Return the [x, y] coordinate for the center point of the cell that contains the specified text.  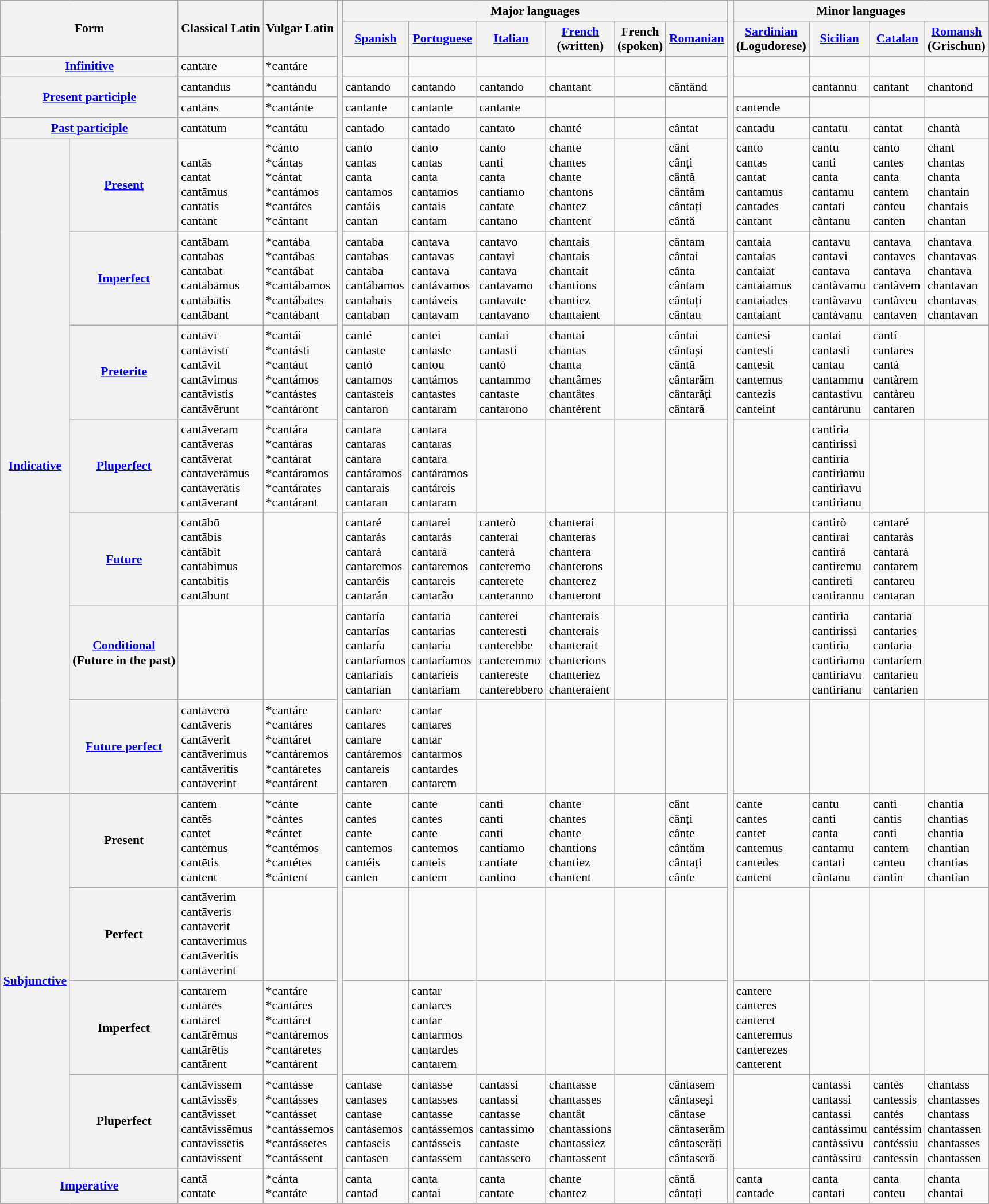
chantant [580, 87]
cântăcântați [696, 1186]
cantícantarescantàcantàremcantàreucantaren [897, 372]
Future [124, 559]
canterecanterescanteretcanteremuscanterezescanterent [771, 1028]
cantocantascantatcantamuscantadescantant [771, 185]
cantāscantatcantāmuscantātiscantant [221, 185]
cântat [696, 128]
cântând [696, 87]
*cantánte [300, 107]
chanté [580, 128]
cantaríacantaríascantaríacantaríamoscantaríaiscantarían [376, 653]
chanteraischanteraischanteraitchanterionschanteriezchanteraient [580, 653]
cantatu [840, 128]
cantacantade [771, 1186]
Sicilian [840, 39]
cantereicanteresticanterebbecanteremmocanterestecanterebbero [511, 653]
canteròcanteraicanteràcanteremocanteretecanteranno [511, 559]
Vulgar Latin [300, 29]
cântasemcântaseșicântasecântaserămcântaserățicântaseră [696, 1122]
*cánta*cantáte [300, 1186]
cantocantescantacantemcanteucanten [897, 185]
cantarécantaráscantarácantaremoscantaréiscantarán [376, 559]
cantavocantavicantavacantavamocantavatecantavano [511, 279]
cantannu [840, 87]
cantāvīcantāvistīcantāvitcantāvimuscantāvistiscantāvērunt [221, 372]
cantāveramcantāverascantāveratcantāverāmuscantāverātiscantāverant [221, 466]
cantecantescantecantemoscantéiscanten [376, 841]
chantechantez [580, 1186]
cantābōcantābiscantābitcantābimuscantābitiscantābunt [221, 559]
chantaichantaschantachantâmeschantâteschantèrent [580, 372]
cantāremcantārēscantāretcantārēmuscantārētiscantārent [221, 1028]
Subjunctive [35, 981]
Classical Latin [221, 29]
chantechanteschantechantionschantiezchantent [580, 841]
French(spoken) [640, 39]
cantato [511, 128]
cantocantascantacantamoscantáiscantan [376, 185]
cantāre [221, 67]
cantāns [221, 107]
cantéscantessiscantéscantéssimcantéssiucantessin [897, 1122]
cantasecantasescantasecantásemoscantaseiscantasen [376, 1122]
chantaischantaischantaitchantionschantiezchantaient [580, 279]
cantāverimcantāveriscantāveritcantāverimuscantāveritiscantāverint [221, 934]
chantasschantasseschantasschantassenchantasseschantassen [957, 1122]
*cantára*cantáras*cantárat*cantáramos*cantárates*cantárant [300, 466]
*cánto*cántas*cántat*cantámos*cantátes*cántant [300, 185]
cantat [897, 128]
Romansh(Grischun) [957, 39]
cantiròcantiraicantiràcantiremucantireticantirannu [840, 559]
cantareicantaráscantarácantaremoscantareiscantarão [442, 559]
cantacantai [442, 1186]
Italian [511, 39]
Infinitive [90, 67]
cantaracantarascantaracantáramoscantáreiscantaram [442, 466]
Perfect [124, 934]
cantecantescantecantemoscanteiscantem [442, 841]
Romanian [696, 39]
cantacantad [376, 1186]
Present participle [90, 98]
cântaicântașicântăcântarămcântarățicântară [696, 372]
cantassecantassescantassecantássemoscantásseiscantassem [442, 1122]
cantacantate [511, 1186]
chantachantai [957, 1186]
cantātum [221, 128]
cantavacantavescantavacantàvemcantàveucantaven [897, 279]
chantond [957, 87]
*cantátu [300, 128]
Major languages [535, 11]
cantavacantavascantavacantávamoscantáveiscantavam [442, 279]
chantassechantasseschantâtchantassionschantassiezchantassent [580, 1122]
cantesicantesticantesitcantemuscanteziscanteint [771, 372]
chantà [957, 128]
cantant [897, 87]
cantariacantariescantariacantaríemcantaríeucantarien [897, 653]
cântcânțicântecântămcântațicânte [696, 841]
cantābamcantābāscantābatcantābāmuscantābātiscantābant [221, 279]
Spanish [376, 39]
cantocantascantacantamoscantaiscantam [442, 185]
chantiachantiaschantiachantianchantiaschantian [957, 841]
Sardinian(Logudorese) [771, 39]
cantecantescantetcantemuscantedescantent [771, 841]
Minor languages [861, 11]
cantécantastecantócantamoscantasteiscantaron [376, 372]
Form [90, 29]
cantacanteu [897, 1186]
*cantái*cantásti*cantáut*cantámos*cantástes*cantáront [300, 372]
cantocanticantacantiamocantatecantano [511, 185]
cantandus [221, 87]
*cantáre [300, 67]
Imperative [90, 1186]
Preterite [124, 372]
Conditional(Future in the past) [124, 653]
cantaiacantaiascantaiatcantaiamuscantaiadescantaiant [771, 279]
cantassicantassicantassecantassimocantastecantassero [511, 1122]
cantavucantavicantavacantàvamucantàvavucantàvanu [840, 279]
cantende [771, 107]
Future perfect [124, 746]
cantāvissemcantāvissēscantāvissetcantāvissēmuscantāvissētiscantāvissent [221, 1122]
cantassicantassicantassicantàssimucantàssivucantàssiru [840, 1122]
canticanticanticantiamocantiatecantino [511, 841]
cantariacantariascantariacantaríamoscantaríeiscantariam [442, 653]
French(written) [580, 39]
Portuguese [442, 39]
*cantába*cantábas*cantábat*cantábamos*cantábates*cantábant [300, 279]
Catalan [897, 39]
cantemcantēscantetcantēmuscantētiscantent [221, 841]
cantaicantasticantaucantammucantastivucantàrunu [840, 372]
canteicantastecantoucantámoscantastescantaram [442, 372]
chantchantaschantachantainchantaischantan [957, 185]
cantabacantabascantabacantábamoscantabaiscantaban [376, 279]
chantechanteschantechantonschantezchantent [580, 185]
cantarecantarescantarecantáremoscantareiscantaren [376, 746]
cantācantāte [221, 1186]
cântcânțicântăcântămcântațicântă [696, 185]
cantāverōcantāveriscantāveritcantāverimuscantāveritiscantāverint [221, 746]
Indicative [35, 466]
Past participle [90, 128]
chantavachantavaschantavachantavanchantavaschantavan [957, 279]
cantadu [771, 128]
*cantándu [300, 87]
canticantiscanticantemcanteucantin [897, 841]
cantaicantasticantòcantammocantastecantarono [511, 372]
*cánte*cántes*cántet*cantémos*cantétes*cántent [300, 841]
cântamcântaicântacântamcântațicântau [696, 279]
cantarécantaràscantaràcantaremcantareucantaran [897, 559]
cantacantati [840, 1186]
*cantásse*cantásses*cantásset*cantássemos*cantássetes*cantássent [300, 1122]
chanteraichanteraschanterachanteronschanterezchanteront [580, 559]
cantaracantarascantaracantáramoscantaraiscantaran [376, 466]
